Search for the cell housing the specified text and yield its (X, Y) center coordinate. 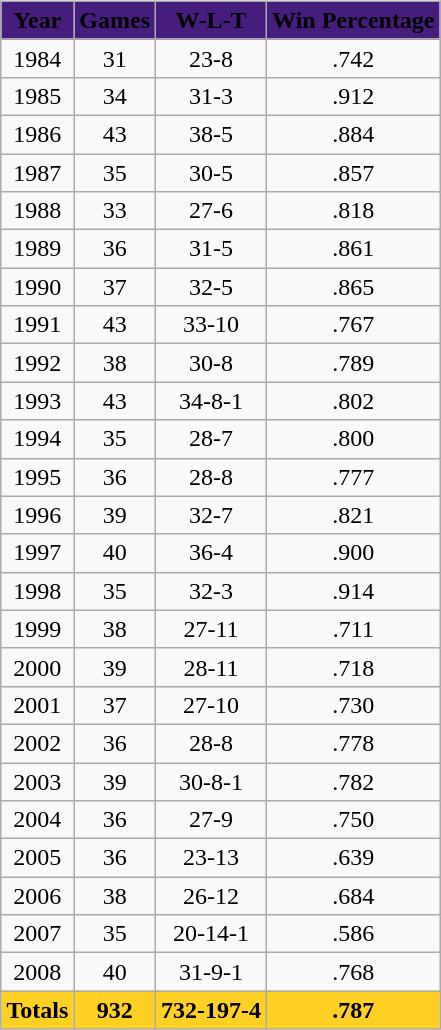
34 (115, 96)
932 (115, 1010)
732-197-4 (212, 1010)
.914 (354, 591)
.857 (354, 173)
1991 (38, 325)
33 (115, 211)
.684 (354, 896)
1997 (38, 553)
20-14-1 (212, 934)
.787 (354, 1010)
.742 (354, 58)
1988 (38, 211)
1998 (38, 591)
31-5 (212, 249)
30-8 (212, 363)
1984 (38, 58)
32-3 (212, 591)
W-L-T (212, 20)
Win Percentage (354, 20)
.818 (354, 211)
.778 (354, 743)
.782 (354, 781)
36-4 (212, 553)
.639 (354, 858)
1995 (38, 477)
.900 (354, 553)
.802 (354, 401)
1996 (38, 515)
30-5 (212, 173)
32-5 (212, 287)
.884 (354, 134)
1992 (38, 363)
.750 (354, 820)
Totals (38, 1010)
.711 (354, 629)
2005 (38, 858)
2003 (38, 781)
.586 (354, 934)
.789 (354, 363)
2004 (38, 820)
.768 (354, 972)
.821 (354, 515)
27-11 (212, 629)
.777 (354, 477)
.718 (354, 667)
1999 (38, 629)
23-13 (212, 858)
.861 (354, 249)
38-5 (212, 134)
27-9 (212, 820)
28-11 (212, 667)
32-7 (212, 515)
.730 (354, 705)
2001 (38, 705)
.800 (354, 439)
1993 (38, 401)
1986 (38, 134)
1990 (38, 287)
Games (115, 20)
1994 (38, 439)
2000 (38, 667)
31-3 (212, 96)
2006 (38, 896)
26-12 (212, 896)
.865 (354, 287)
27-10 (212, 705)
34-8-1 (212, 401)
30-8-1 (212, 781)
1985 (38, 96)
2002 (38, 743)
31 (115, 58)
31-9-1 (212, 972)
1989 (38, 249)
.767 (354, 325)
Year (38, 20)
23-8 (212, 58)
27-6 (212, 211)
1987 (38, 173)
28-7 (212, 439)
2008 (38, 972)
2007 (38, 934)
33-10 (212, 325)
.912 (354, 96)
